Find where the given text appears and provide that cell's center as (x, y) coordinate. 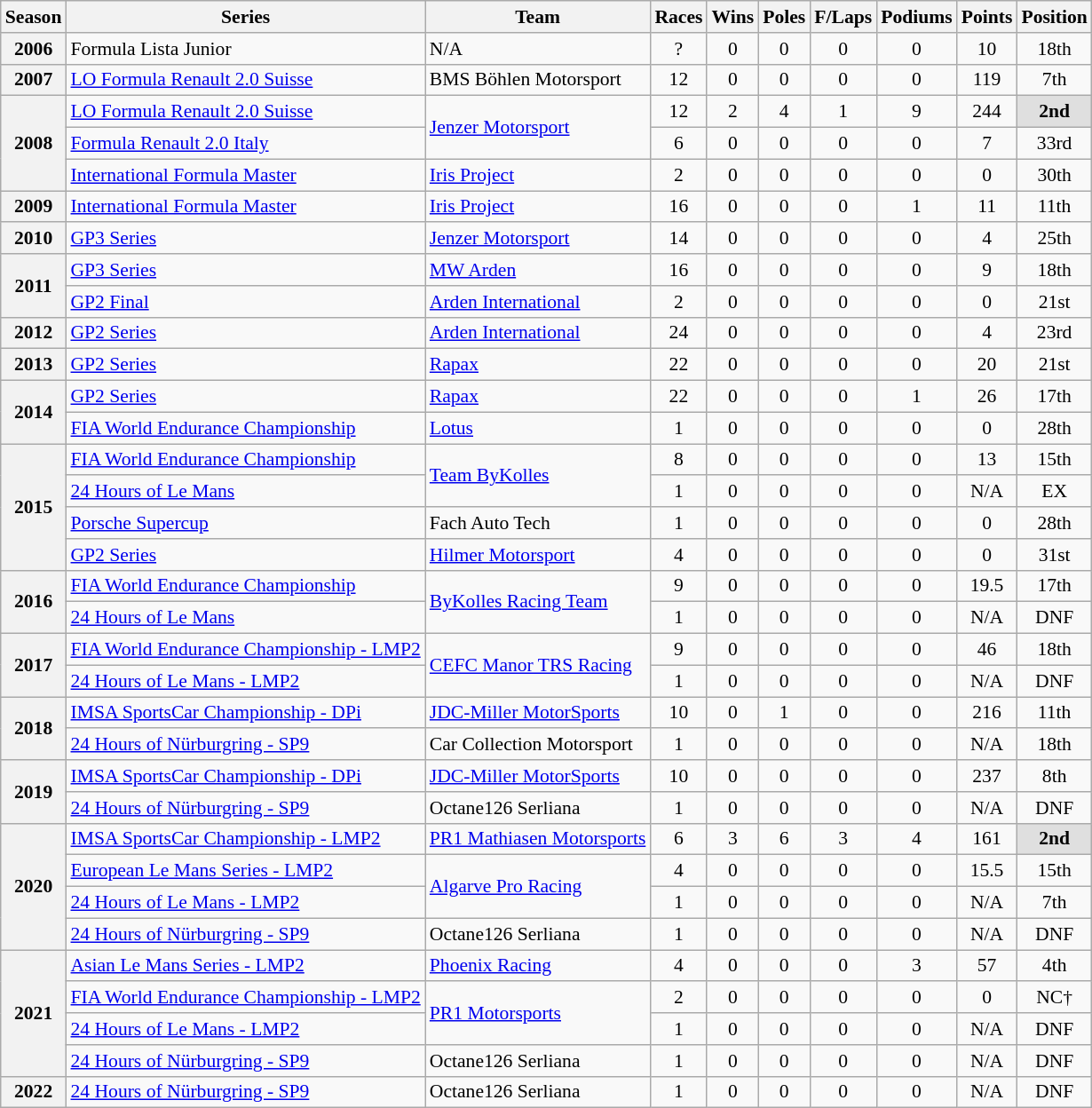
Team ByKolles (538, 476)
25th (1054, 239)
216 (987, 713)
19.5 (987, 586)
119 (987, 80)
2017 (34, 666)
33rd (1054, 144)
2016 (34, 602)
26 (987, 397)
2015 (34, 507)
EX (1054, 492)
8 (678, 460)
Porsche Supercup (245, 523)
ByKolles Racing Team (538, 602)
? (678, 49)
Hilmer Motorsport (538, 555)
IMSA SportsCar Championship - LMP2 (245, 839)
PR1 Mathiasen Motorsports (538, 839)
30th (1054, 175)
Season (34, 17)
237 (987, 776)
2021 (34, 1013)
MW Arden (538, 270)
2008 (34, 144)
2007 (34, 80)
15.5 (987, 871)
2006 (34, 49)
14 (678, 239)
European Le Mans Series - LMP2 (245, 871)
31st (1054, 555)
2010 (34, 239)
8th (1054, 776)
Car Collection Motorsport (538, 745)
2022 (34, 1092)
11 (987, 207)
Team (538, 17)
CEFC Manor TRS Racing (538, 666)
Podiums (916, 17)
24 (678, 333)
Formula Renault 2.0 Italy (245, 144)
23rd (1054, 333)
PR1 Motorsports (538, 1014)
7 (987, 144)
Lotus (538, 428)
2011 (34, 286)
57 (987, 966)
161 (987, 839)
Series (245, 17)
Races (678, 17)
2014 (34, 412)
Points (987, 17)
20 (987, 365)
GP2 Final (245, 302)
F/Laps (843, 17)
244 (987, 112)
13 (987, 460)
Poles (784, 17)
2012 (34, 333)
Phoenix Racing (538, 966)
2020 (34, 886)
2019 (34, 792)
Formula Lista Junior (245, 49)
Wins (732, 17)
2018 (34, 728)
NC† (1054, 998)
BMS Böhlen Motorsport (538, 80)
2013 (34, 365)
2009 (34, 207)
Fach Auto Tech (538, 523)
46 (987, 650)
Algarve Pro Racing (538, 886)
4th (1054, 966)
Asian Le Mans Series - LMP2 (245, 966)
Position (1054, 17)
